Find where the given text appears and provide that cell's center as [X, Y] coordinate. 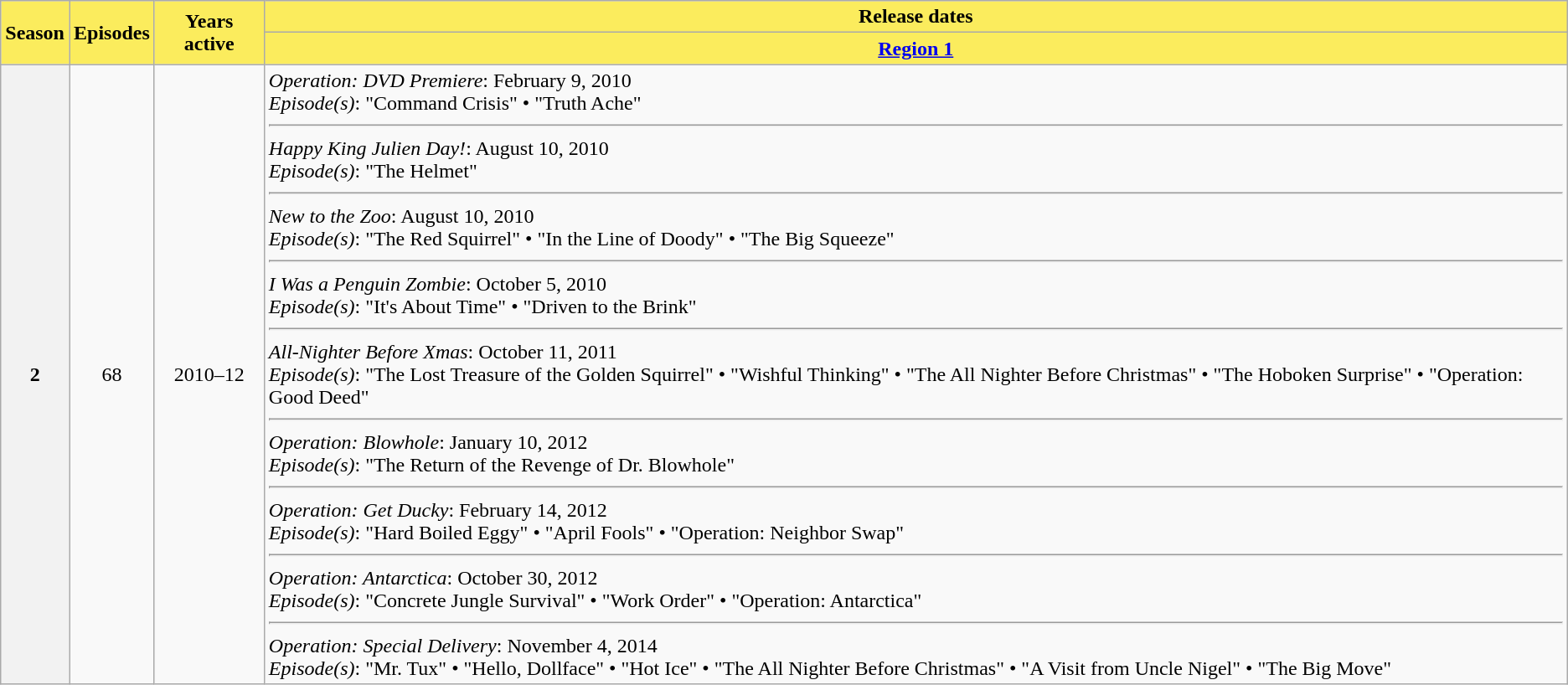
Years active [209, 33]
2 [35, 374]
Episodes [111, 33]
Region 1 [916, 49]
Season [35, 33]
2010–12 [209, 374]
Release dates [916, 17]
68 [111, 374]
